Detect which cell encompasses the target text, then output its [x, y] center coordinate. 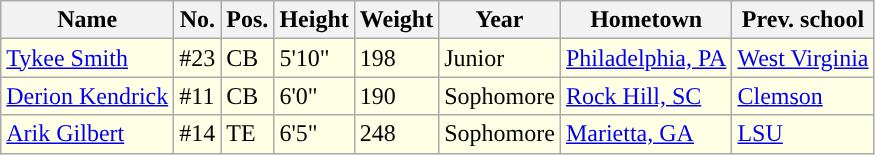
5'10" [314, 58]
Height [314, 20]
Year [500, 20]
Hometown [646, 20]
Pos. [248, 20]
190 [396, 96]
6'0" [314, 96]
Weight [396, 20]
Clemson [803, 96]
Junior [500, 58]
No. [198, 20]
TE [248, 134]
Philadelphia, PA [646, 58]
198 [396, 58]
#23 [198, 58]
Tykee Smith [88, 58]
West Virginia [803, 58]
6'5" [314, 134]
Arik Gilbert [88, 134]
#14 [198, 134]
LSU [803, 134]
#11 [198, 96]
248 [396, 134]
Rock Hill, SC [646, 96]
Name [88, 20]
Derion Kendrick [88, 96]
Prev. school [803, 20]
Marietta, GA [646, 134]
